Pinpoint the cell where the given text exists, returning its [x, y] midpoint coordinate. 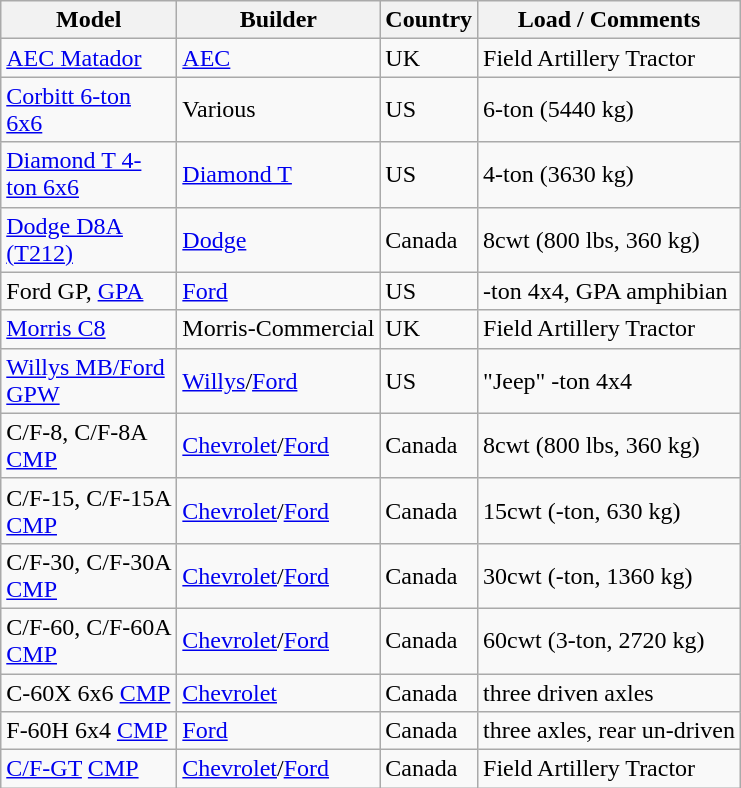
Dodge D8A (T212) [89, 240]
Morris C8 [89, 329]
Morris-Commercial [278, 329]
Willys/Ford [278, 380]
Diamond T [278, 174]
Chevrolet [278, 693]
15cwt (-ton, 630 kg) [610, 510]
Model [89, 20]
30cwt (-ton, 1360 kg) [610, 576]
Corbitt 6-ton 6x6 [89, 110]
C/F-8, C/F-8A CMP [89, 446]
Dodge [278, 240]
three driven axles [610, 693]
Willys MB/Ford GPW [89, 380]
4-ton (3630 kg) [610, 174]
"Jeep" -ton 4x4 [610, 380]
C/F-GT CMP [89, 769]
AEC Matador [89, 58]
6-ton (5440 kg) [610, 110]
AEC [278, 58]
Builder [278, 20]
C/F-30, C/F-30A CMP [89, 576]
Various [278, 110]
three axles, rear un-driven [610, 731]
Country [429, 20]
F-60H 6x4 CMP [89, 731]
Load / Comments [610, 20]
-ton 4x4, GPA amphibian [610, 291]
60cwt (3-ton, 2720 kg) [610, 640]
C-60X 6x6 CMP [89, 693]
C/F-60, C/F-60A CMP [89, 640]
Diamond T 4-ton 6x6 [89, 174]
C/F-15, C/F-15A CMP [89, 510]
Ford GP, GPA [89, 291]
